Detect which cell encompasses the target text, then output its (x, y) center coordinate. 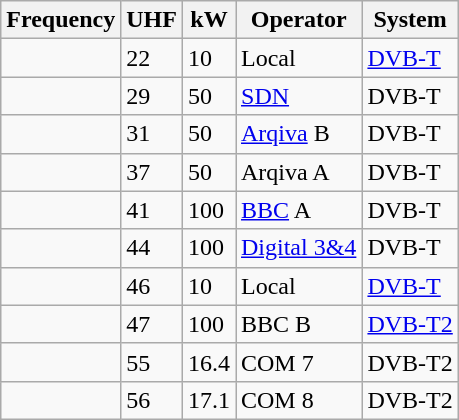
56 (152, 400)
System (410, 20)
29 (152, 96)
22 (152, 58)
COM 8 (299, 400)
16.4 (208, 362)
SDN (299, 96)
COM 7 (299, 362)
UHF (152, 20)
BBC B (299, 324)
Digital 3&4 (299, 248)
Arqiva B (299, 134)
41 (152, 210)
BBC A (299, 210)
31 (152, 134)
37 (152, 172)
Arqiva A (299, 172)
kW (208, 20)
55 (152, 362)
Frequency (61, 20)
47 (152, 324)
44 (152, 248)
17.1 (208, 400)
46 (152, 286)
Operator (299, 20)
